Find where the given text appears and provide that cell's center as (x, y) coordinate. 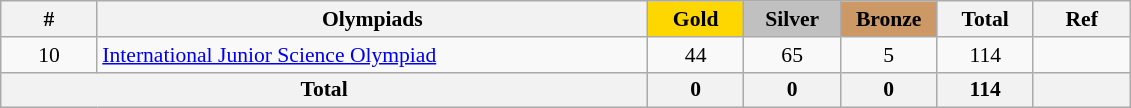
Bronze (888, 19)
Olympiads (372, 19)
44 (696, 55)
5 (888, 55)
65 (792, 55)
Ref (1082, 19)
10 (50, 55)
# (50, 19)
Silver (792, 19)
Gold (696, 19)
International Junior Science Olympiad (372, 55)
